From the cell containing the given text, extract its center point as (X, Y) coordinate. 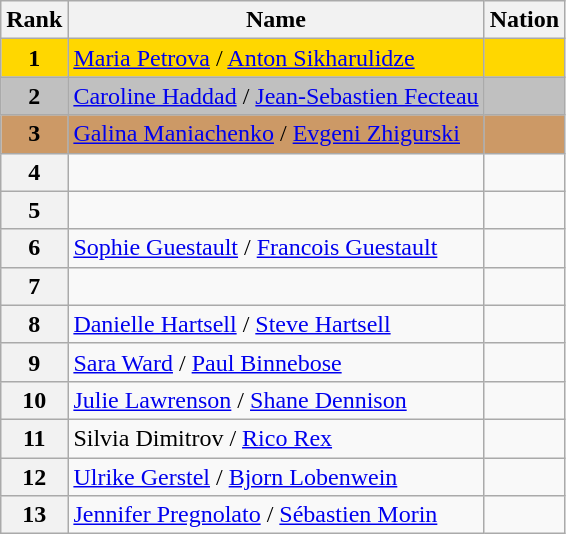
Name (276, 20)
11 (34, 438)
Caroline Haddad / Jean-Sebastien Fecteau (276, 96)
Maria Petrova / Anton Sikharulidze (276, 58)
Sophie Guestault / Francois Guestault (276, 248)
Galina Maniachenko / Evgeni Zhigurski (276, 134)
7 (34, 286)
8 (34, 324)
2 (34, 96)
Jennifer Pregnolato / Sébastien Morin (276, 515)
5 (34, 210)
1 (34, 58)
Sara Ward / Paul Binnebose (276, 362)
6 (34, 248)
12 (34, 477)
Danielle Hartsell / Steve Hartsell (276, 324)
Nation (524, 20)
Julie Lawrenson / Shane Dennison (276, 400)
Ulrike Gerstel / Bjorn Lobenwein (276, 477)
13 (34, 515)
Silvia Dimitrov / Rico Rex (276, 438)
10 (34, 400)
3 (34, 134)
9 (34, 362)
4 (34, 172)
Rank (34, 20)
